Extract the (x, y) coordinate from the center of the cell holding the provided text.  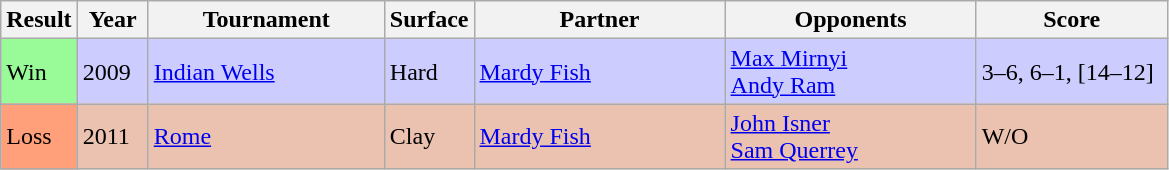
John Isner Sam Querrey (850, 136)
Clay (429, 136)
Indian Wells (266, 72)
W/O (1072, 136)
Hard (429, 72)
Partner (600, 20)
2011 (112, 136)
2009 (112, 72)
Opponents (850, 20)
Year (112, 20)
Tournament (266, 20)
Surface (429, 20)
Rome (266, 136)
Loss (39, 136)
Win (39, 72)
3–6, 6–1, [14–12] (1072, 72)
Score (1072, 20)
Max Mirnyi Andy Ram (850, 72)
Result (39, 20)
